Extract the (x, y) coordinate from the center of the cell holding the provided text.  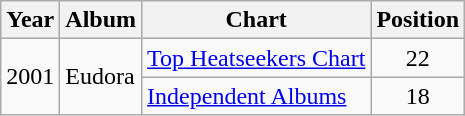
Year (30, 20)
Album (101, 20)
Top Heatseekers Chart (256, 58)
2001 (30, 77)
Independent Albums (256, 96)
Eudora (101, 77)
22 (418, 58)
18 (418, 96)
Chart (256, 20)
Position (418, 20)
